Pinpoint the cell where the given text exists, returning its [X, Y] midpoint coordinate. 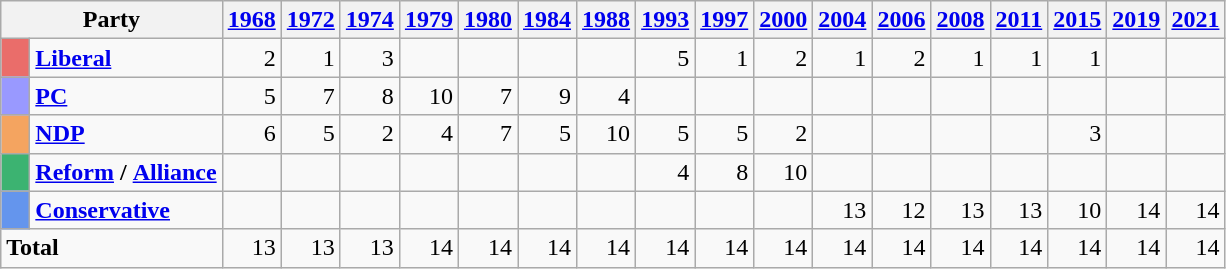
1979 [428, 20]
2015 [1078, 20]
2008 [960, 20]
Reform / Alliance [126, 172]
PC [126, 96]
2021 [1196, 20]
1993 [666, 20]
2019 [1136, 20]
2011 [1019, 20]
Party [112, 20]
1997 [724, 20]
1984 [548, 20]
2004 [842, 20]
12 [902, 210]
1988 [606, 20]
Liberal [126, 58]
Conservative [126, 210]
9 [548, 96]
1974 [370, 20]
Total [112, 248]
6 [252, 134]
1980 [488, 20]
1972 [310, 20]
2000 [784, 20]
NDP [126, 134]
2006 [902, 20]
1968 [252, 20]
